Output the (X, Y) coordinate of the center of the cell containing the given text.  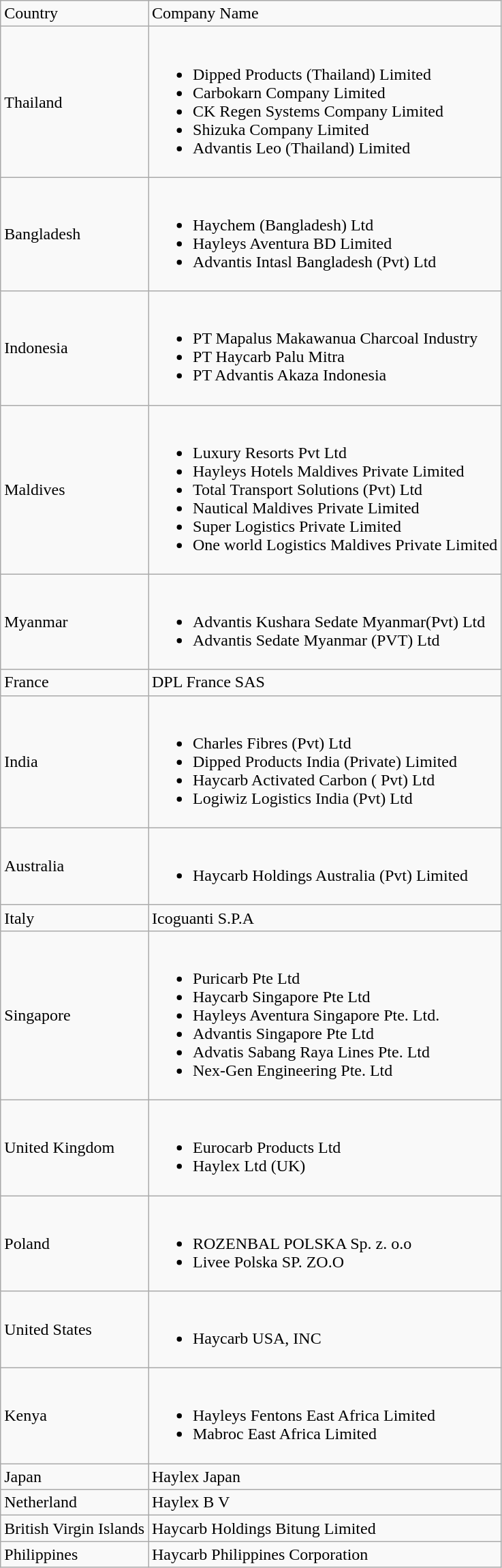
PT Mapalus Makawanua Charcoal IndustryPT Haycarb Palu MitraPT Advantis Akaza Indonesia (325, 348)
France (75, 682)
Thailand (75, 102)
Philippines (75, 1554)
Singapore (75, 1015)
Indonesia (75, 348)
Bangladesh (75, 235)
Poland (75, 1243)
ROZENBAL POLSKA Sp. z. o.oLivee Polska SP. ZO.O (325, 1243)
Haychem (Bangladesh) LtdHayleys Aventura BD LimitedAdvantis Intasl Bangladesh (Pvt) Ltd (325, 235)
Haycarb Holdings Australia (Pvt) Limited (325, 866)
Haycarb Philippines Corporation (325, 1554)
Haycarb Holdings Bitung Limited (325, 1528)
Japan (75, 1477)
Icoguanti S.P.A (325, 918)
Haylex B V (325, 1503)
Myanmar (75, 622)
Eurocarb Products LtdHaylex Ltd (UK) (325, 1147)
India (75, 762)
British Virgin Islands (75, 1528)
Dipped Products (Thailand) LimitedCarbokarn Company LimitedCK Regen Systems Company LimitedShizuka Company LimitedAdvantis Leo (Thailand) Limited (325, 102)
Country (75, 14)
Haycarb USA, INC (325, 1329)
Netherland (75, 1503)
Maldives (75, 489)
Australia (75, 866)
United States (75, 1329)
Advantis Kushara Sedate Myanmar(Pvt) LtdAdvantis Sedate Myanmar (PVT) Ltd (325, 622)
Company Name (325, 14)
DPL France SAS (325, 682)
United Kingdom (75, 1147)
Charles Fibres (Pvt) LtdDipped Products India (Private) LimitedHaycarb Activated Carbon ( Pvt) LtdLogiwiz Logistics India (Pvt) Ltd (325, 762)
Haylex Japan (325, 1477)
Kenya (75, 1416)
Hayleys Fentons East Africa LimitedMabroc East Africa Limited (325, 1416)
Italy (75, 918)
